From the cell containing the given text, extract its center point as (X, Y) coordinate. 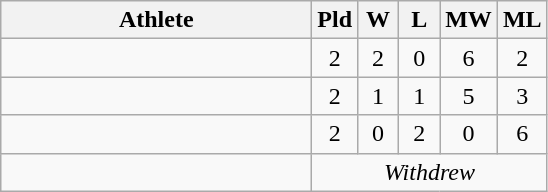
ML (522, 20)
Withdrew (430, 172)
W (378, 20)
Athlete (156, 20)
5 (469, 96)
3 (522, 96)
L (420, 20)
Pld (335, 20)
MW (469, 20)
